Find where the given text appears and provide that cell's center as (X, Y) coordinate. 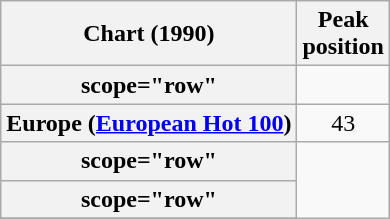
Europe (European Hot 100) (149, 123)
Chart (1990) (149, 34)
43 (343, 123)
Peakposition (343, 34)
